Pinpoint the cell where the given text exists, returning its [X, Y] midpoint coordinate. 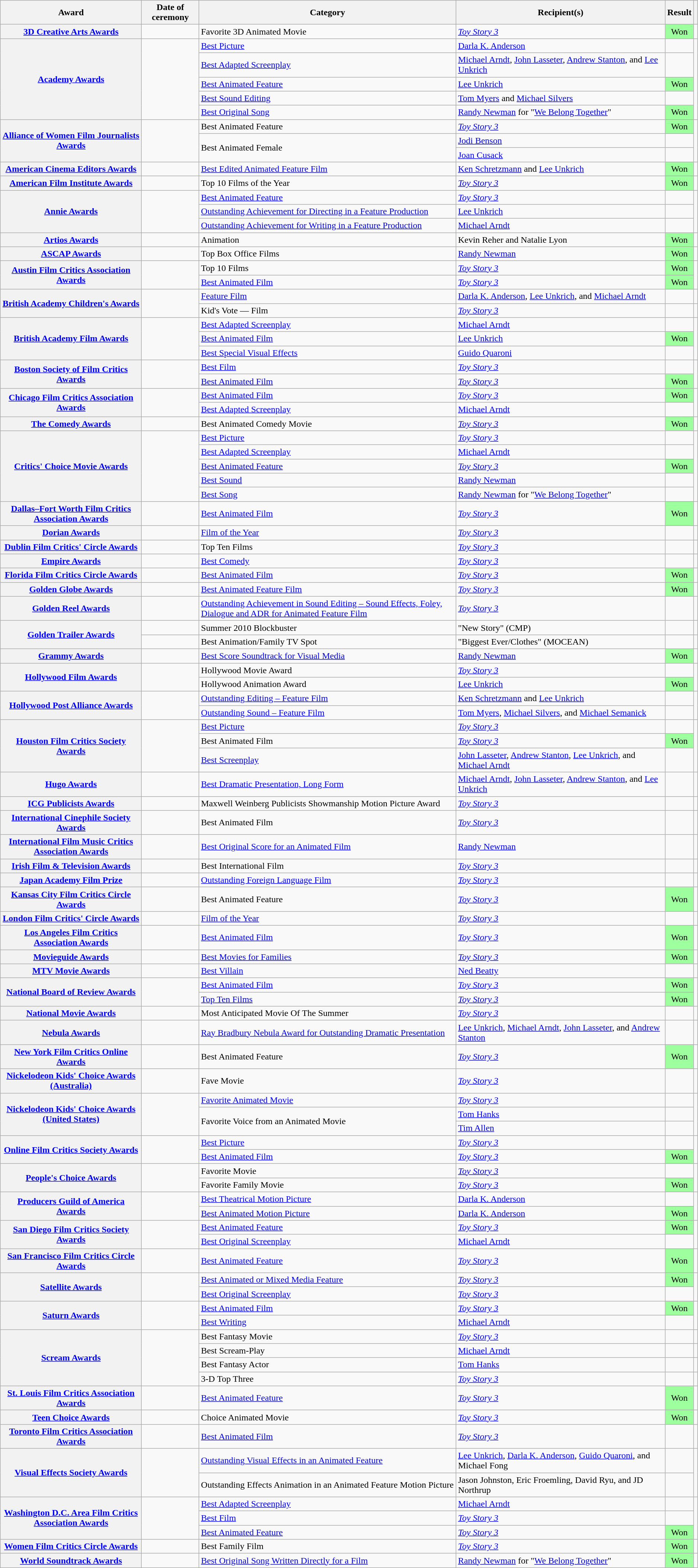
Outstanding Foreign Language Film [327, 880]
Scream Awards [71, 1358]
World Soundtrack Awards [71, 1561]
Houston Film Critics Society Awards [71, 746]
Hollywood Film Awards [71, 677]
British Academy Children's Awards [71, 303]
Outstanding Achievement in Sound Editing – Sound Effects, Foley, Dialogue and ADR for Animated Feature Film [327, 608]
Toronto Film Critics Association Awards [71, 1436]
Summer 2010 Blockbuster [327, 627]
Best Writing [327, 1322]
Kid's Vote — Film [327, 310]
Choice Animated Movie [327, 1417]
John Lasseter, Andrew Stanton, Lee Unkrich, and Michael Arndt [561, 760]
Satellite Awards [71, 1287]
Best Edited Animated Feature Film [327, 169]
Los Angeles Film Critics Association Awards [71, 938]
Dallas–Fort Worth Film Critics Association Awards [71, 514]
Best Original Song [327, 112]
Guido Quaroni [561, 353]
Empire Awards [71, 561]
Outstanding Achievement for Writing in a Feature Production [327, 226]
Grammy Awards [71, 656]
Best Comedy [327, 561]
Joan Cusack [561, 155]
Annie Awards [71, 212]
Best Sound Editing [327, 98]
Critics' Choice Movie Awards [71, 466]
Saturn Awards [71, 1315]
Irish Film & Television Awards [71, 866]
Dorian Awards [71, 533]
San Francisco Film Critics Circle Awards [71, 1261]
Jason Johnston, Eric Froemling, David Ryu, and JD Northrup [561, 1485]
Movieguide Awards [71, 956]
Women Film Critics Circle Awards [71, 1546]
Ned Beatty [561, 971]
Top 10 Films of the Year [327, 183]
Best Theatrical Motion Picture [327, 1199]
Golden Globe Awards [71, 589]
Nickelodeon Kids' Choice Awards (United States) [71, 1114]
New York Film Critics Online Awards [71, 1056]
Best Sound [327, 480]
Japan Academy Film Prize [71, 880]
ICG Publicists Awards [71, 803]
Best Animated or Mixed Media Feature [327, 1280]
Best Scream-Play [327, 1351]
Best International Film [327, 866]
Best Villain [327, 971]
Hollywood Movie Award [327, 670]
Dublin Film Critics' Circle Awards [71, 547]
Feature Film [327, 296]
Favorite 3D Animated Movie [327, 32]
Recipient(s) [561, 13]
Tom Myers and Michael Silvers [561, 98]
Favorite Voice from an Animated Movie [327, 1121]
Most Anticipated Movie Of The Summer [327, 1013]
International Cinephile Society Awards [71, 822]
Best Dramatic Presentation, Long Form [327, 784]
Ray Bradbury Nebula Award for Outstanding Dramatic Presentation [327, 1033]
Visual Effects Society Awards [71, 1472]
San Diego Film Critics Society Awards [71, 1235]
Online Film Critics Society Awards [71, 1149]
3-D Top Three [327, 1379]
Best Movies for Families [327, 956]
Best Song [327, 494]
Alliance of Women Film Journalists Awards [71, 141]
Best Animated Comedy Movie [327, 423]
Florida Film Critics Circle Awards [71, 575]
Best Animated Female [327, 148]
Hugo Awards [71, 784]
Tom Myers, Michael Silvers, and Michael Semanick [561, 713]
Top Box Office Films [327, 254]
MTV Movie Awards [71, 971]
Favorite Movie [327, 1171]
Teen Choice Awards [71, 1417]
ASCAP Awards [71, 254]
Category [327, 13]
Golden Reel Awards [71, 608]
Best Screenplay [327, 760]
Outstanding Editing – Feature Film [327, 698]
Kevin Reher and Natalie Lyon [561, 240]
National Movie Awards [71, 1013]
Artios Awards [71, 240]
Producers Guild of America Awards [71, 1206]
Best Score Soundtrack for Visual Media [327, 656]
Hollywood Animation Award [327, 684]
Golden Trailer Awards [71, 635]
Tim Allen [561, 1128]
Best Original Song Written Directly for a Film [327, 1561]
American Cinema Editors Awards [71, 169]
"New Story" (CMP) [561, 627]
Best Family Film [327, 1546]
Best Fantasy Movie [327, 1336]
Outstanding Sound – Feature Film [327, 713]
Best Fantasy Actor [327, 1365]
Top 10 Films [327, 268]
Best Animated Feature Film [327, 589]
Hollywood Post Alliance Awards [71, 706]
Award [71, 13]
"Biggest Ever/Clothes" (MOCEAN) [561, 642]
Nickelodeon Kids' Choice Awards (Australia) [71, 1081]
Austin Film Critics Association Awards [71, 275]
Favorite Animated Movie [327, 1100]
Boston Society of Film Critics Awards [71, 374]
Outstanding Achievement for Directing in a Feature Production [327, 212]
Maxwell Weinberg Publicists Showmanship Motion Picture Award [327, 803]
Best Animation/Family TV Spot [327, 642]
Best Original Score for an Animated Film [327, 847]
Lee Unkrich, Michael Arndt, John Lasseter, and Andrew Stanton [561, 1033]
Chicago Film Critics Association Awards [71, 402]
Favorite Family Movie [327, 1185]
The Comedy Awards [71, 423]
Nebula Awards [71, 1033]
Darla K. Anderson, Lee Unkrich, and Michael Arndt [561, 296]
Animation [327, 240]
Kansas City Film Critics Circle Awards [71, 899]
People's Choice Awards [71, 1178]
Fave Movie [327, 1081]
Academy Awards [71, 79]
Outstanding Effects Animation in an Animated Feature Motion Picture [327, 1485]
Outstanding Visual Effects in an Animated Feature [327, 1460]
Result [679, 13]
National Board of Review Awards [71, 992]
St. Louis Film Critics Association Awards [71, 1398]
Date of ceremony [170, 13]
Washington D.C. Area Film Critics Association Awards [71, 1518]
American Film Institute Awards [71, 183]
Best Special Visual Effects [327, 353]
Best Animated Motion Picture [327, 1213]
London Film Critics' Circle Awards [71, 918]
Jodi Benson [561, 141]
Lee Unkrich, Darla K. Anderson, Guido Quaroni, and Michael Fong [561, 1460]
British Academy Film Awards [71, 339]
International Film Music Critics Association Awards [71, 847]
3D Creative Arts Awards [71, 32]
